Output the (X, Y) coordinate of the center of the cell containing the given text.  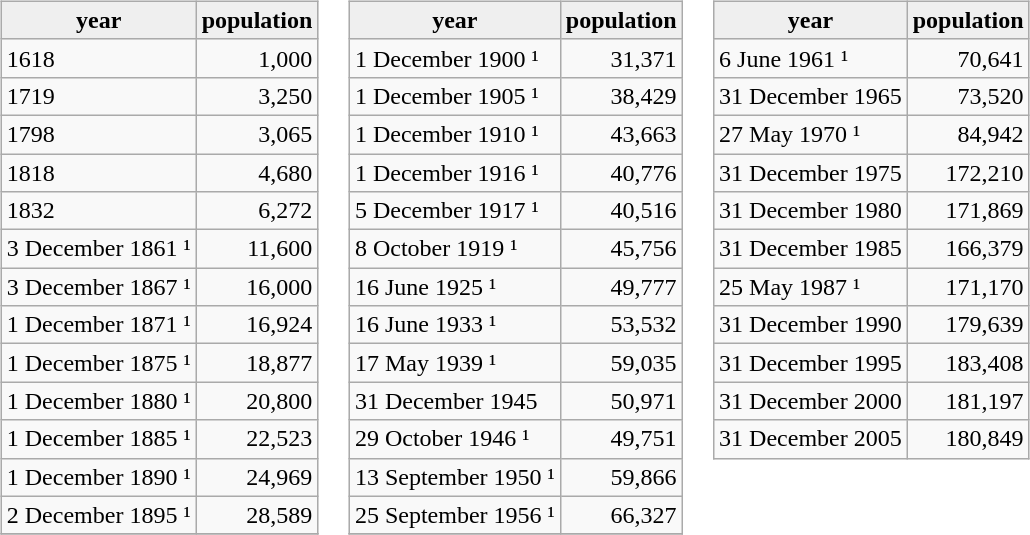
49,751 (621, 439)
1 December 1916 ¹ (454, 173)
4,680 (257, 173)
181,197 (968, 401)
84,942 (968, 134)
18,877 (257, 363)
16 June 1925 ¹ (454, 287)
29 October 1946 ¹ (454, 439)
1 December 1875 ¹ (98, 363)
2 December 1895 ¹ (98, 515)
1,000 (257, 58)
1798 (98, 134)
180,849 (968, 439)
16 June 1933 ¹ (454, 325)
59,866 (621, 477)
3 December 1867 ¹ (98, 287)
1 December 1885 ¹ (98, 439)
1 December 1880 ¹ (98, 401)
20,800 (257, 401)
31 December 1995 (811, 363)
11,600 (257, 249)
31 December 1990 (811, 325)
66,327 (621, 515)
27 May 1970 ¹ (811, 134)
1818 (98, 173)
59,035 (621, 363)
31 December 1965 (811, 96)
1 December 1910 ¹ (454, 134)
25 September 1956 ¹ (454, 515)
166,379 (968, 249)
16,924 (257, 325)
50,971 (621, 401)
22,523 (257, 439)
1 December 1871 ¹ (98, 325)
25 May 1987 ¹ (811, 287)
171,869 (968, 211)
16,000 (257, 287)
40,516 (621, 211)
49,777 (621, 287)
1832 (98, 211)
1 December 1905 ¹ (454, 96)
31 December 2005 (811, 439)
179,639 (968, 325)
3 December 1861 ¹ (98, 249)
171,170 (968, 287)
8 October 1919 ¹ (454, 249)
5 December 1917 ¹ (454, 211)
6,272 (257, 211)
38,429 (621, 96)
40,776 (621, 173)
31,371 (621, 58)
1 December 1890 ¹ (98, 477)
17 May 1939 ¹ (454, 363)
70,641 (968, 58)
31 December 1980 (811, 211)
1 December 1900 ¹ (454, 58)
172,210 (968, 173)
73,520 (968, 96)
31 December 2000 (811, 401)
3,250 (257, 96)
6 June 1961 ¹ (811, 58)
28,589 (257, 515)
53,532 (621, 325)
1719 (98, 96)
31 December 1985 (811, 249)
183,408 (968, 363)
24,969 (257, 477)
31 December 1945 (454, 401)
1618 (98, 58)
31 December 1975 (811, 173)
13 September 1950 ¹ (454, 477)
43,663 (621, 134)
45,756 (621, 249)
3,065 (257, 134)
